Determine the (x, y) coordinate at the center of the cell enclosing the given text.  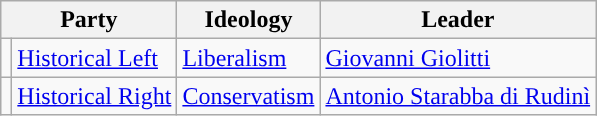
Liberalism (248, 58)
Party (89, 20)
Ideology (248, 20)
Leader (458, 20)
Antonio Starabba di Rudinì (458, 96)
Historical Right (94, 96)
Historical Left (94, 58)
Giovanni Giolitti (458, 58)
Conservatism (248, 96)
